Identify which cell holds the provided text, then report its [x, y] central coordinate. 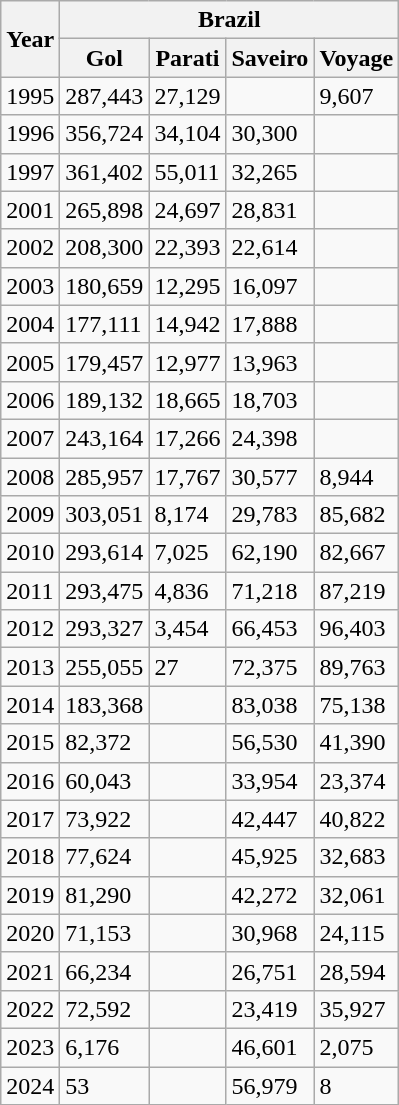
8,174 [188, 515]
356,724 [104, 134]
293,327 [104, 629]
56,530 [270, 743]
2021 [30, 971]
183,368 [104, 705]
89,763 [356, 667]
28,831 [270, 210]
3,454 [188, 629]
2003 [30, 286]
6,176 [104, 1047]
17,767 [188, 477]
83,038 [270, 705]
285,957 [104, 477]
29,783 [270, 515]
41,390 [356, 743]
32,061 [356, 895]
177,111 [104, 324]
8 [356, 1085]
180,659 [104, 286]
33,954 [270, 781]
208,300 [104, 248]
2,075 [356, 1047]
22,614 [270, 248]
23,374 [356, 781]
23,419 [270, 1009]
2006 [30, 400]
2005 [30, 362]
18,665 [188, 400]
Saveiro [270, 58]
2016 [30, 781]
27,129 [188, 96]
96,403 [356, 629]
30,300 [270, 134]
60,043 [104, 781]
287,443 [104, 96]
1996 [30, 134]
293,475 [104, 591]
Brazil [230, 20]
17,266 [188, 438]
2023 [30, 1047]
62,190 [270, 553]
2009 [30, 515]
2020 [30, 933]
7,025 [188, 553]
45,925 [270, 857]
189,132 [104, 400]
255,055 [104, 667]
34,104 [188, 134]
265,898 [104, 210]
2011 [30, 591]
Year [30, 39]
46,601 [270, 1047]
2002 [30, 248]
303,051 [104, 515]
55,011 [188, 172]
28,594 [356, 971]
14,942 [188, 324]
82,372 [104, 743]
72,375 [270, 667]
243,164 [104, 438]
42,447 [270, 819]
2024 [30, 1085]
2004 [30, 324]
17,888 [270, 324]
30,968 [270, 933]
179,457 [104, 362]
361,402 [104, 172]
13,963 [270, 362]
53 [104, 1085]
71,218 [270, 591]
2001 [30, 210]
24,115 [356, 933]
77,624 [104, 857]
2008 [30, 477]
2018 [30, 857]
1995 [30, 96]
2019 [30, 895]
8,944 [356, 477]
75,138 [356, 705]
24,398 [270, 438]
30,577 [270, 477]
73,922 [104, 819]
16,097 [270, 286]
12,977 [188, 362]
293,614 [104, 553]
Gol [104, 58]
87,219 [356, 591]
4,836 [188, 591]
40,822 [356, 819]
32,265 [270, 172]
12,295 [188, 286]
72,592 [104, 1009]
66,453 [270, 629]
66,234 [104, 971]
35,927 [356, 1009]
2014 [30, 705]
71,153 [104, 933]
27 [188, 667]
24,697 [188, 210]
85,682 [356, 515]
42,272 [270, 895]
2013 [30, 667]
2017 [30, 819]
9,607 [356, 96]
1997 [30, 172]
Parati [188, 58]
18,703 [270, 400]
22,393 [188, 248]
2022 [30, 1009]
2007 [30, 438]
2012 [30, 629]
2015 [30, 743]
56,979 [270, 1085]
32,683 [356, 857]
82,667 [356, 553]
2010 [30, 553]
81,290 [104, 895]
Voyage [356, 58]
26,751 [270, 971]
